Return the [X, Y] coordinate for the center point of the cell that contains the specified text.  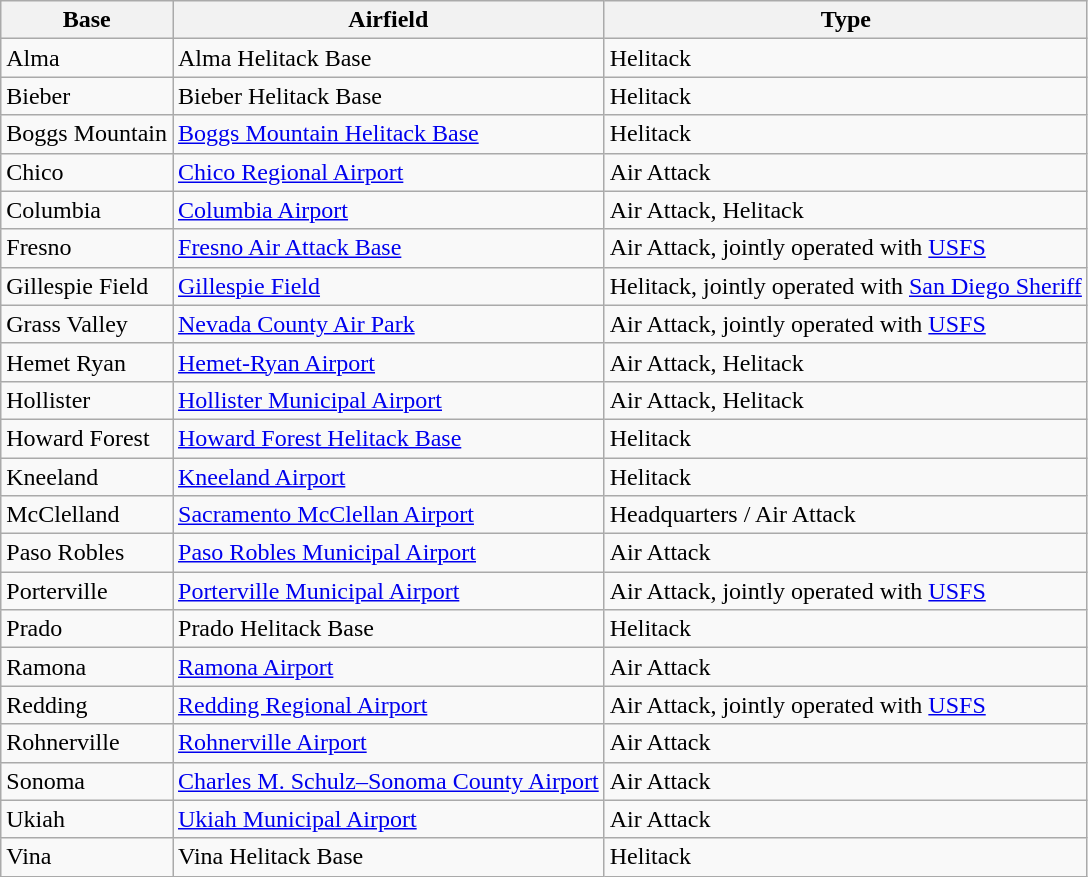
Kneeland Airport [388, 477]
Hollister Municipal Airport [388, 400]
Ukiah Municipal Airport [388, 819]
Boggs Mountain [87, 134]
Paso Robles [87, 553]
Type [846, 20]
Porterville [87, 591]
Fresno Air Attack Base [388, 248]
Bieber [87, 96]
McClelland [87, 515]
Redding Regional Airport [388, 705]
Redding [87, 705]
Rohnerville [87, 743]
Columbia [87, 210]
Nevada County Air Park [388, 324]
Alma [87, 58]
Sacramento McClellan Airport [388, 515]
Ramona Airport [388, 667]
Ramona [87, 667]
Grass Valley [87, 324]
Paso Robles Municipal Airport [388, 553]
Boggs Mountain Helitack Base [388, 134]
Chico Regional Airport [388, 172]
Sonoma [87, 781]
Hollister [87, 400]
Base [87, 20]
Prado Helitack Base [388, 629]
Kneeland [87, 477]
Chico [87, 172]
Hemet Ryan [87, 362]
Porterville Municipal Airport [388, 591]
Charles M. Schulz–Sonoma County Airport [388, 781]
Columbia Airport [388, 210]
Howard Forest [87, 438]
Vina [87, 857]
Bieber Helitack Base [388, 96]
Hemet-Ryan Airport [388, 362]
Airfield [388, 20]
Fresno [87, 248]
Helitack, jointly operated with San Diego Sheriff [846, 286]
Vina Helitack Base [388, 857]
Ukiah [87, 819]
Rohnerville Airport [388, 743]
Howard Forest Helitack Base [388, 438]
Headquarters / Air Attack [846, 515]
Alma Helitack Base [388, 58]
Prado [87, 629]
